Pinpoint the cell where the given text exists, returning its [X, Y] midpoint coordinate. 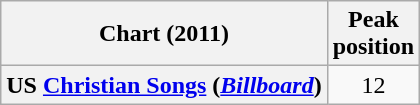
Chart (2011) [164, 34]
12 [373, 85]
Peakposition [373, 34]
US Christian Songs (Billboard) [164, 85]
